Find where the given text appears and provide that cell's center as [x, y] coordinate. 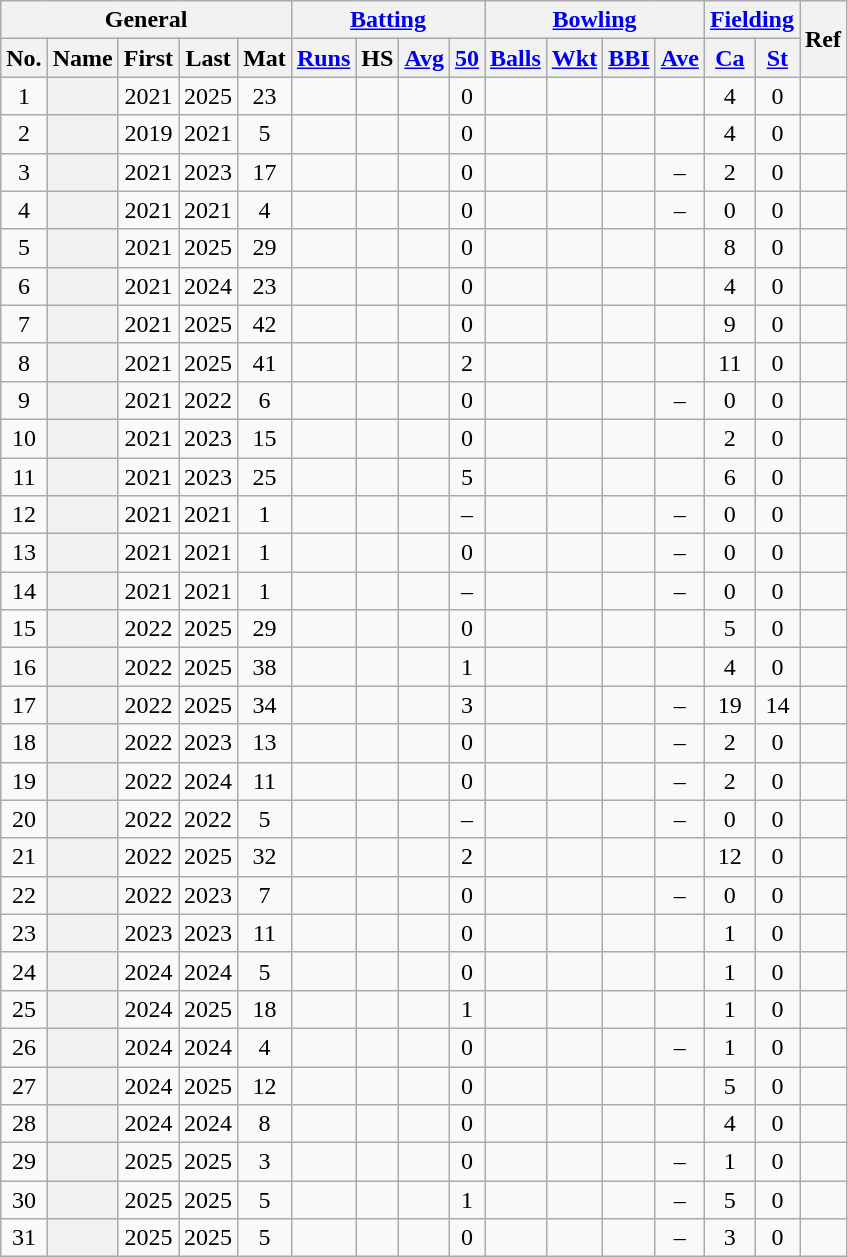
22 [24, 895]
34 [265, 705]
HS [378, 58]
Bowling [595, 20]
26 [24, 1047]
Ave [680, 58]
21 [24, 857]
16 [24, 667]
30 [24, 1200]
Ref [824, 39]
41 [265, 362]
2019 [148, 134]
Name [82, 58]
10 [24, 438]
Avg [424, 58]
38 [265, 667]
42 [265, 324]
No. [24, 58]
St [777, 58]
28 [24, 1124]
General [146, 20]
31 [24, 1238]
Batting [388, 20]
Runs [323, 58]
BBI [629, 58]
Wkt [574, 58]
Ca [730, 58]
27 [24, 1085]
24 [24, 971]
First [148, 58]
50 [466, 58]
20 [24, 819]
Mat [265, 58]
Balls [516, 58]
Last [208, 58]
Fielding [752, 20]
32 [265, 857]
